Detect which cell encompasses the target text, then output its (x, y) center coordinate. 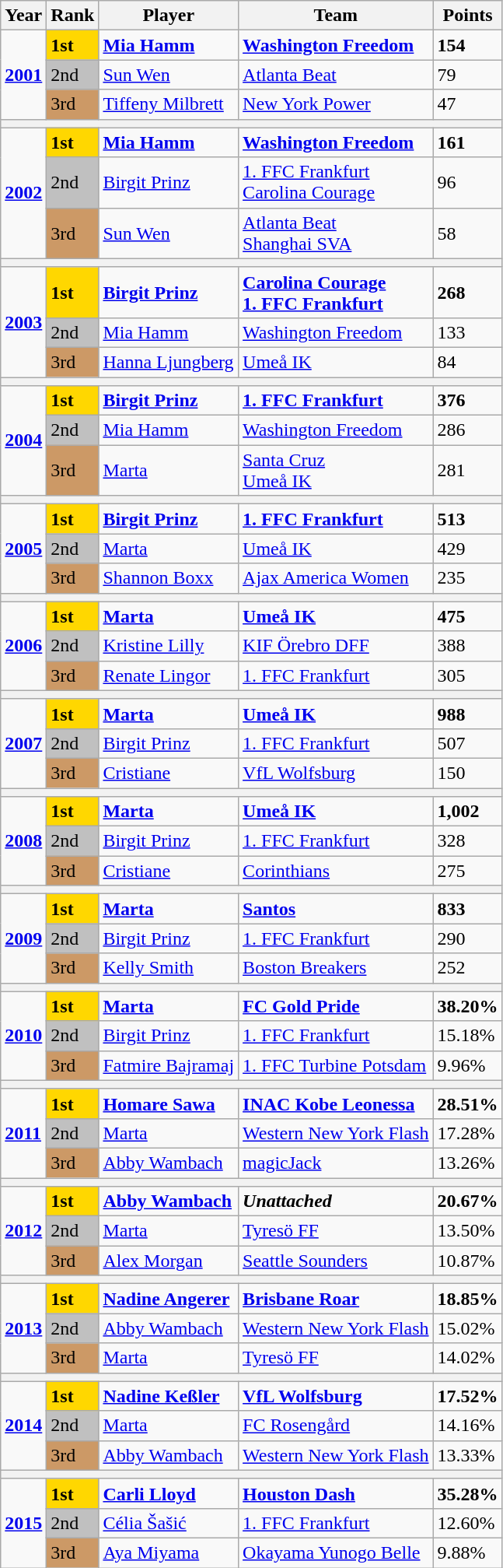
KIF Örebro DFF (336, 646)
1,002 (468, 812)
Alex Morgan (169, 1261)
10.87% (468, 1261)
Corinthians (336, 871)
Santos (336, 909)
Kristine Lilly (169, 646)
58 (468, 233)
New York Power (336, 104)
FC Rosengård (336, 1426)
47 (468, 104)
388 (468, 646)
2001 (23, 75)
2013 (23, 1328)
84 (468, 362)
17.28% (468, 1133)
15.02% (468, 1328)
Renate Lingor (169, 675)
2003 (23, 322)
2007 (23, 743)
9.88% (468, 1552)
376 (468, 401)
1. FFC Frankfurt Carolina Courage (336, 182)
275 (468, 871)
281 (468, 470)
Brisbane Roar (336, 1299)
2010 (23, 1036)
2009 (23, 938)
13.50% (468, 1231)
2006 (23, 646)
18.85% (468, 1299)
INAC Kobe Leonessa (336, 1103)
Player (169, 16)
290 (468, 938)
2011 (23, 1133)
12.60% (468, 1523)
15.18% (468, 1036)
286 (468, 430)
Nadine Angerer (169, 1299)
Shannon Boxx (169, 578)
2015 (23, 1523)
Atlanta Beat Shanghai SVA (336, 233)
1. FFC Turbine Potsdam (336, 1065)
235 (468, 578)
9.96% (468, 1065)
Homare Sawa (169, 1103)
Points (468, 16)
2012 (23, 1231)
2004 (23, 440)
252 (468, 968)
Kelly Smith (169, 968)
2008 (23, 841)
Aya Miyama (169, 1552)
13.26% (468, 1163)
Fatmire Bajramaj (169, 1065)
13.33% (468, 1455)
2014 (23, 1426)
305 (468, 675)
2002 (23, 193)
17.52% (468, 1396)
Ajax America Women (336, 578)
268 (468, 293)
Hanna Ljungberg (169, 362)
96 (468, 182)
35.28% (468, 1493)
Team (336, 16)
28.51% (468, 1103)
Nadine Keßler (169, 1396)
Year (23, 16)
magicJack (336, 1163)
507 (468, 743)
20.67% (468, 1201)
150 (468, 773)
79 (468, 75)
14.16% (468, 1426)
Rank (73, 16)
2005 (23, 549)
Célia Šašić (169, 1523)
988 (468, 714)
133 (468, 332)
14.02% (468, 1358)
Houston Dash (336, 1493)
161 (468, 142)
Carli Lloyd (169, 1493)
Seattle Sounders (336, 1261)
328 (468, 841)
475 (468, 616)
Atlanta Beat (336, 75)
154 (468, 45)
833 (468, 909)
FC Gold Pride (336, 1006)
Santa Cruz Umeå IK (336, 470)
Unattached (336, 1201)
Carolina Courage 1. FFC Frankfurt (336, 293)
38.20% (468, 1006)
Tiffeny Milbrett (169, 104)
Okayama Yunogo Belle (336, 1552)
Boston Breakers (336, 968)
513 (468, 519)
429 (468, 549)
